Return the (X, Y) coordinate for the center point of the cell that contains the specified text.  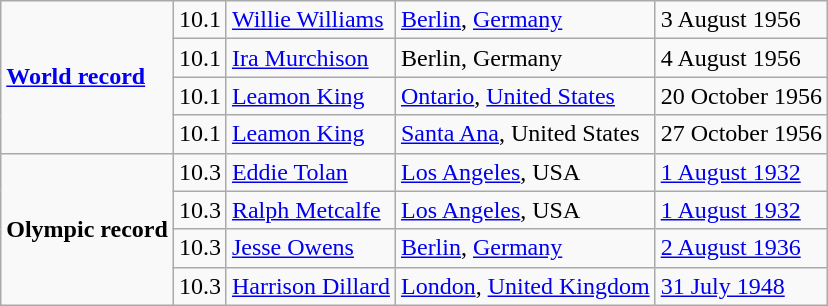
Olympic record (88, 229)
World record (88, 77)
3 August 1956 (741, 20)
Eddie Tolan (310, 172)
2 August 1936 (741, 248)
Ontario, United States (525, 96)
London, United Kingdom (525, 286)
Ralph Metcalfe (310, 210)
31 July 1948 (741, 286)
4 August 1956 (741, 58)
20 October 1956 (741, 96)
Santa Ana, United States (525, 134)
Willie Williams (310, 20)
Jesse Owens (310, 248)
27 October 1956 (741, 134)
Ira Murchison (310, 58)
Harrison Dillard (310, 286)
